Locate the cell with the specified text and output its (X, Y) center coordinate. 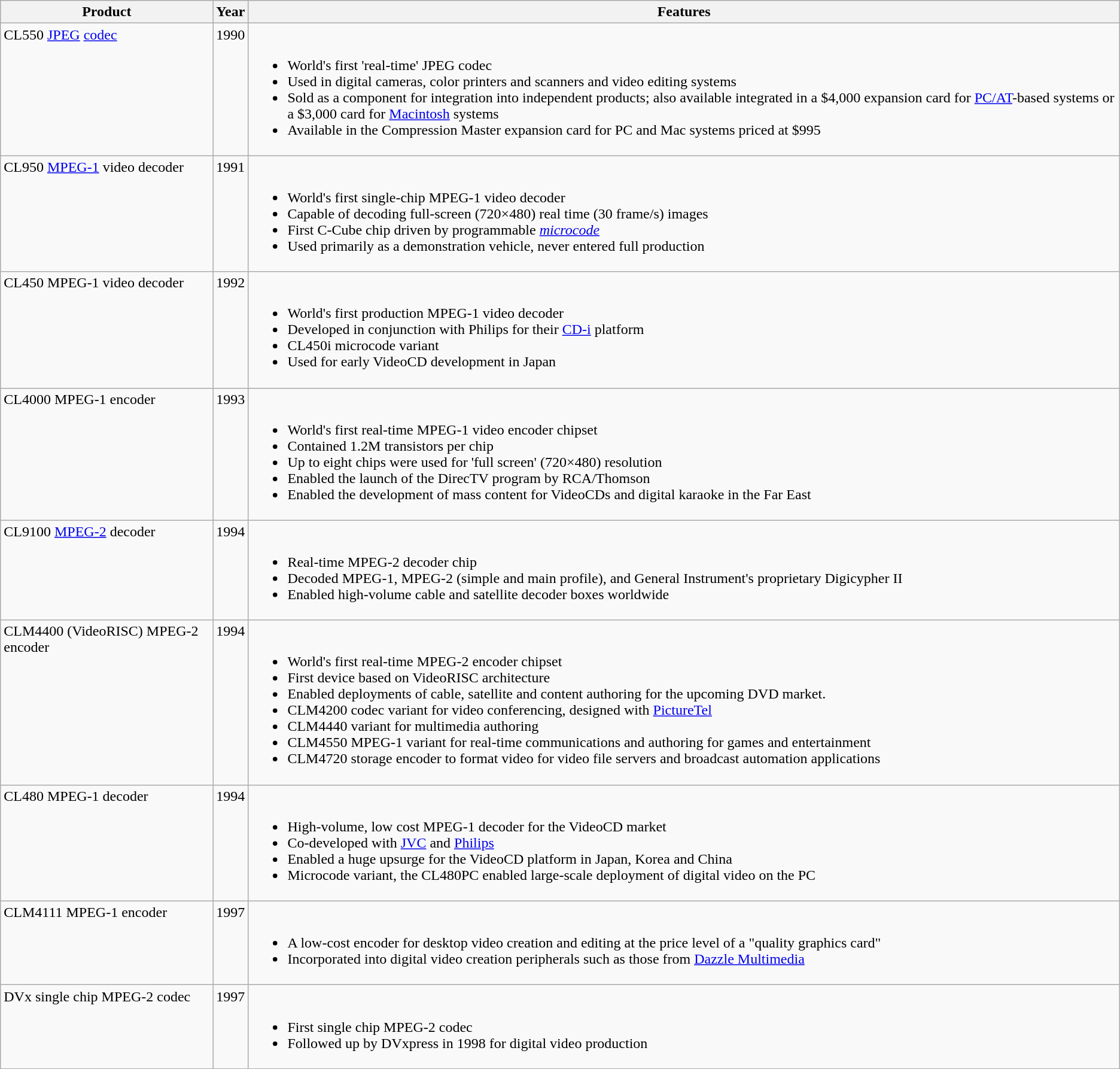
CLM4111 MPEG-1 encoder (106, 943)
1990 (231, 90)
CLM4400 (VideoRISC) MPEG-2 encoder (106, 703)
CL550 JPEG codec (106, 90)
Year (231, 12)
CL4000 MPEG-1 encoder (106, 454)
Product (106, 12)
1992 (231, 330)
CL450 MPEG-1 video decoder (106, 330)
Features (684, 12)
1991 (231, 214)
CL9100 MPEG-2 decoder (106, 570)
CL950 MPEG-1 video decoder (106, 214)
1993 (231, 454)
First single chip MPEG-2 codecFollowed up by DVxpress in 1998 for digital video production (684, 1027)
DVx single chip MPEG-2 codec (106, 1027)
CL480 MPEG-1 decoder (106, 843)
